Provide the (x, y) coordinate of the cell's center where the given text is located.  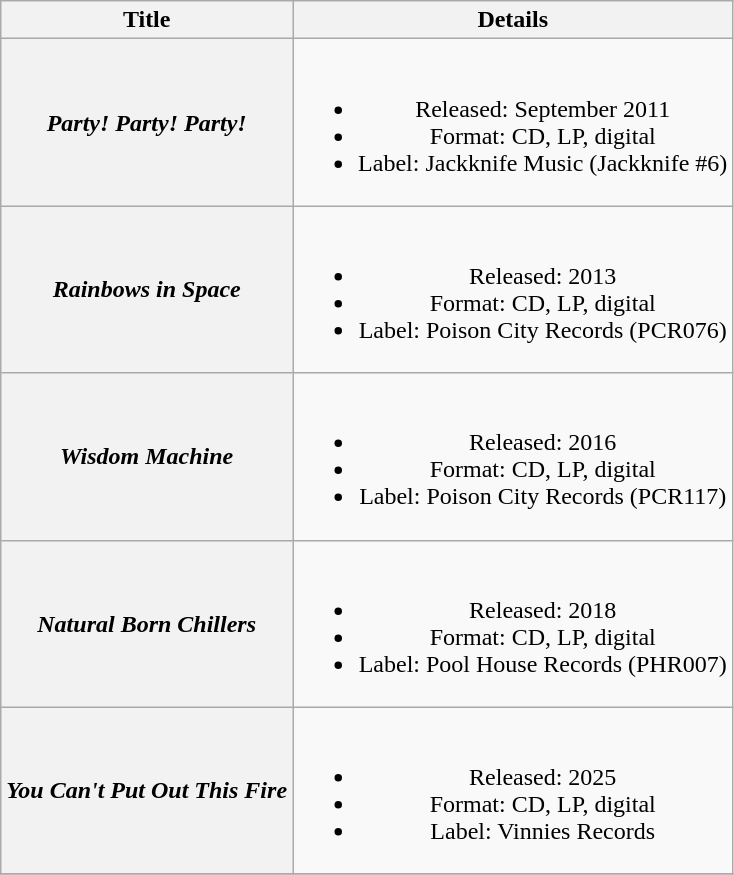
Released: 2016Format: CD, LP, digitalLabel: Poison City Records (PCR117) (513, 456)
Released: 2025Format: CD, LP, digitalLabel: Vinnies Records (513, 790)
Rainbows in Space (147, 290)
Released: September 2011Format: CD, LP, digitalLabel: Jackknife Music (Jackknife #6) (513, 122)
Released: 2018Format: CD, LP, digitalLabel: Pool House Records (PHR007) (513, 624)
Released: 2013Format: CD, LP, digitalLabel: Poison City Records (PCR076) (513, 290)
Title (147, 20)
Details (513, 20)
Wisdom Machine (147, 456)
Natural Born Chillers (147, 624)
You Can't Put Out This Fire (147, 790)
Party! Party! Party! (147, 122)
